Locate the cell with the specified text and output its [x, y] center coordinate. 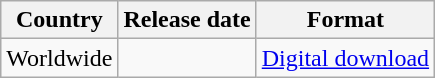
Release date [187, 20]
Worldwide [60, 58]
Digital download [345, 58]
Country [60, 20]
Format [345, 20]
